Return [X, Y] of the center of cell containing provided text 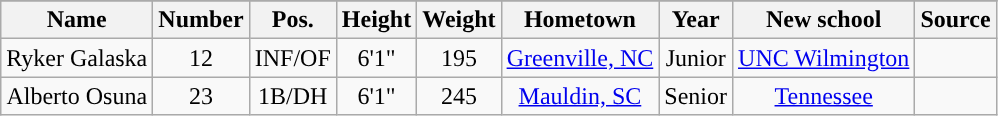
Senior [696, 96]
Number [201, 20]
12 [201, 58]
Weight [459, 20]
Year [696, 20]
Source [956, 20]
New school [824, 20]
Ryker Galaska [77, 58]
Pos. [292, 20]
Tennessee [824, 96]
195 [459, 58]
INF/OF [292, 58]
Mauldin, SC [580, 96]
1B/DH [292, 96]
Name [77, 20]
Greenville, NC [580, 58]
23 [201, 96]
Height [376, 20]
Hometown [580, 20]
Alberto Osuna [77, 96]
245 [459, 96]
Junior [696, 58]
UNC Wilmington [824, 58]
